Determine the (X, Y) coordinate at the center of the cell enclosing the given text.  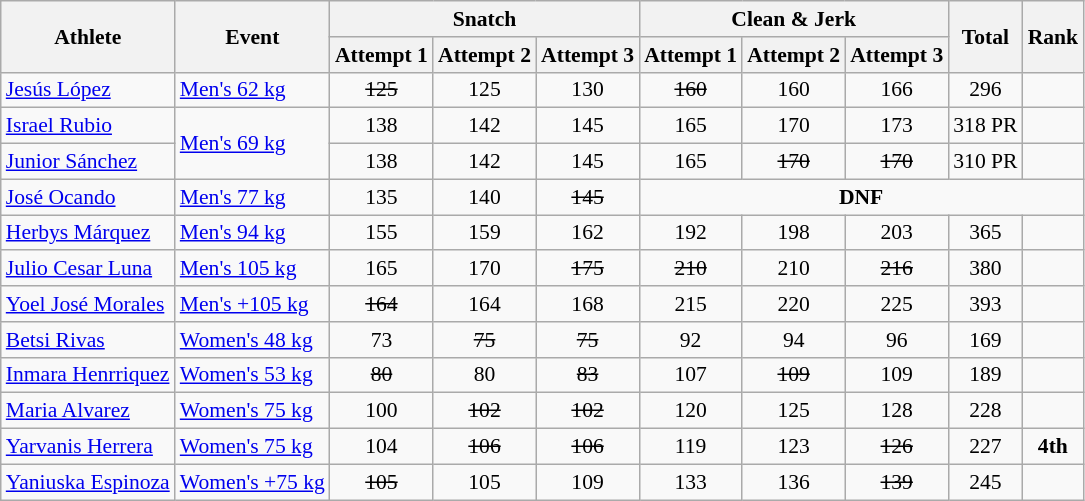
215 (690, 304)
169 (985, 340)
100 (382, 411)
Men's 77 kg (252, 197)
310 PR (985, 162)
Maria Alvarez (88, 411)
173 (896, 126)
104 (382, 447)
DNF (861, 197)
Men's 69 kg (252, 144)
Women's 53 kg (252, 375)
120 (690, 411)
228 (985, 411)
Inmara Henrriquez (88, 375)
Men's 94 kg (252, 233)
Julio Cesar Luna (88, 269)
Yarvanis Herrera (88, 447)
Israel Rubio (88, 126)
175 (588, 269)
Betsi Rivas (88, 340)
Athlete (88, 36)
216 (896, 269)
220 (794, 304)
162 (588, 233)
4th (1054, 447)
159 (484, 233)
133 (690, 482)
140 (484, 197)
96 (896, 340)
Men's 62 kg (252, 90)
107 (690, 375)
393 (985, 304)
225 (896, 304)
126 (896, 447)
380 (985, 269)
94 (794, 340)
139 (896, 482)
192 (690, 233)
Jesús López (88, 90)
83 (588, 375)
Men's +105 kg (252, 304)
203 (896, 233)
365 (985, 233)
189 (985, 375)
136 (794, 482)
128 (896, 411)
168 (588, 304)
Herbys Márquez (88, 233)
130 (588, 90)
Event (252, 36)
296 (985, 90)
Women's +75 kg (252, 482)
Snatch (484, 19)
123 (794, 447)
Rank (1054, 36)
119 (690, 447)
73 (382, 340)
Junior Sánchez (88, 162)
Clean & Jerk (794, 19)
José Ocando (88, 197)
245 (985, 482)
166 (896, 90)
Yoel José Morales (88, 304)
Total (985, 36)
92 (690, 340)
318 PR (985, 126)
198 (794, 233)
Women's 48 kg (252, 340)
135 (382, 197)
155 (382, 233)
227 (985, 447)
Men's 105 kg (252, 269)
Yaniuska Espinoza (88, 482)
